Identify which cell holds the provided text, then report its [x, y] central coordinate. 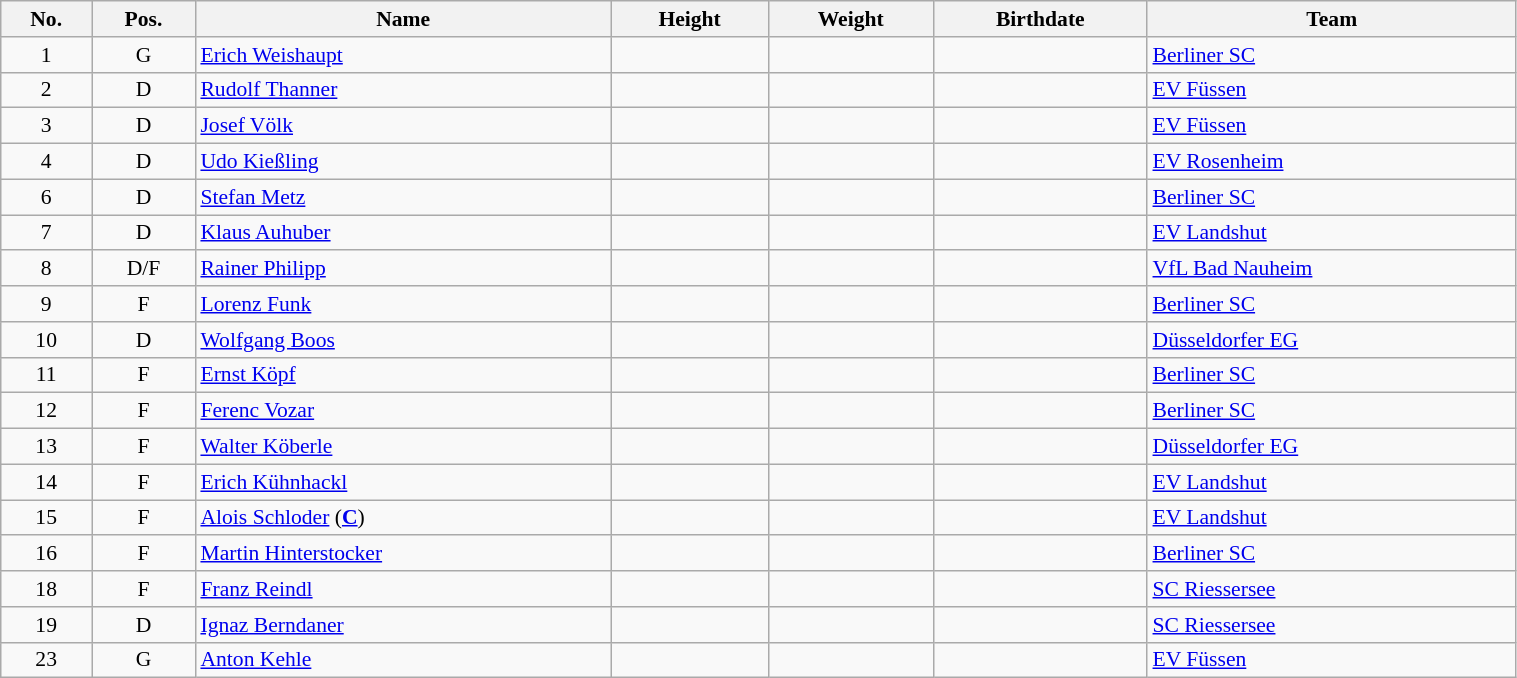
Alois Schloder (C) [403, 518]
19 [46, 625]
7 [46, 233]
Stefan Metz [403, 197]
Ignaz Berndaner [403, 625]
Klaus Auhuber [403, 233]
4 [46, 162]
1 [46, 55]
16 [46, 554]
6 [46, 197]
12 [46, 411]
15 [46, 518]
VfL Bad Nauheim [1332, 269]
14 [46, 482]
Franz Reindl [403, 589]
Lorenz Funk [403, 304]
Rudolf Thanner [403, 90]
Pos. [144, 19]
Martin Hinterstocker [403, 554]
Udo Kießling [403, 162]
Weight [850, 19]
Anton Kehle [403, 660]
13 [46, 447]
Josef Völk [403, 126]
No. [46, 19]
Rainer Philipp [403, 269]
Erich Kühnhackl [403, 482]
Walter Köberle [403, 447]
9 [46, 304]
2 [46, 90]
Ferenc Vozar [403, 411]
10 [46, 340]
23 [46, 660]
8 [46, 269]
Name [403, 19]
18 [46, 589]
Wolfgang Boos [403, 340]
EV Rosenheim [1332, 162]
Team [1332, 19]
11 [46, 375]
3 [46, 126]
D/F [144, 269]
Height [690, 19]
Birthdate [1040, 19]
Erich Weishaupt [403, 55]
Ernst Köpf [403, 375]
